Return [X, Y] of the center of cell containing provided text 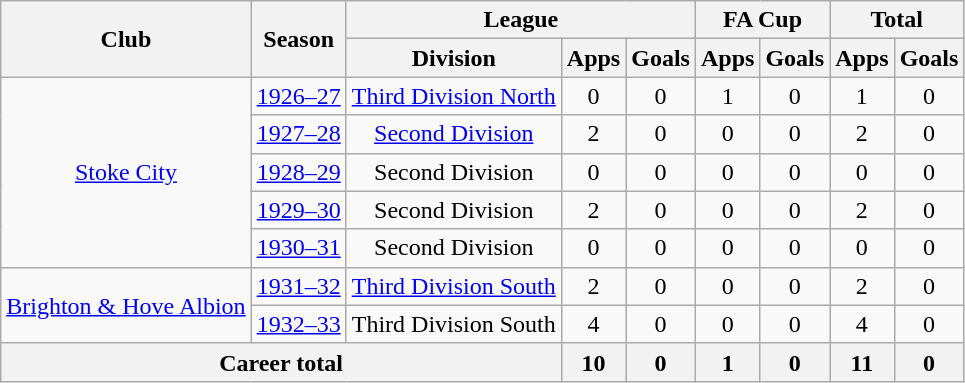
1926–27 [298, 96]
1931–32 [298, 286]
FA Cup [762, 20]
1930–31 [298, 248]
Stoke City [126, 172]
Career total [282, 362]
Brighton & Hove Albion [126, 305]
11 [862, 362]
Club [126, 39]
1928–29 [298, 172]
1929–30 [298, 210]
1927–28 [298, 134]
Third Division North [454, 96]
1932–33 [298, 324]
Season [298, 39]
Division [454, 58]
League [520, 20]
10 [593, 362]
Total [897, 20]
